Provide the [x, y] coordinate of the cell's center where the given text is located.  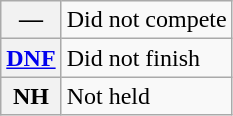
Did not compete [146, 20]
DNF [31, 58]
Not held [146, 96]
Did not finish [146, 58]
— [31, 20]
NH [31, 96]
